Capture the cell that displays the provided text and extract its [X, Y] central coordinate. 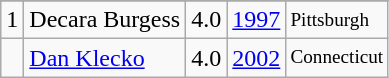
Dan Klecko [105, 58]
Connecticut [337, 58]
Decara Burgess [105, 20]
2002 [256, 58]
1 [12, 20]
Pittsburgh [337, 20]
1997 [256, 20]
